For the text-containing cell, return its midpoint in (x, y) coordinate format. 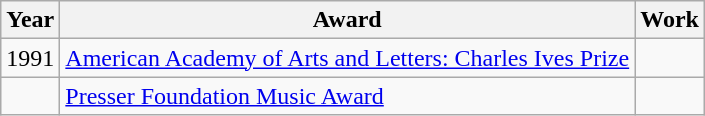
American Academy of Arts and Letters: Charles Ives Prize (348, 58)
Work (670, 20)
Award (348, 20)
Year (30, 20)
Presser Foundation Music Award (348, 96)
1991 (30, 58)
